Find where the given text appears and provide that cell's center as [x, y] coordinate. 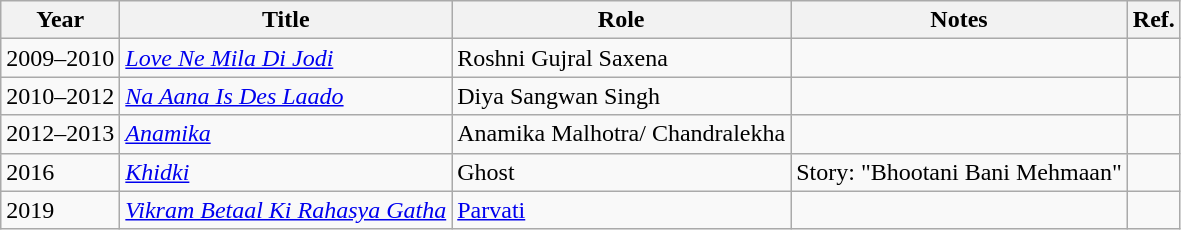
Khidki [286, 172]
Roshni Gujral Saxena [622, 58]
2010–2012 [60, 96]
2016 [60, 172]
Notes [960, 20]
Diya Sangwan Singh [622, 96]
2009–2010 [60, 58]
Story: "Bhootani Bani Mehmaan" [960, 172]
Vikram Betaal Ki Rahasya Gatha [286, 210]
Ghost [622, 172]
Ref. [1154, 20]
Na Aana Is Des Laado [286, 96]
Anamika Malhotra/ Chandralekha [622, 134]
Title [286, 20]
2012–2013 [60, 134]
Love Ne Mila Di Jodi [286, 58]
Parvati [622, 210]
2019 [60, 210]
Role [622, 20]
Anamika [286, 134]
Year [60, 20]
